Find where the given text appears and provide that cell's center as [x, y] coordinate. 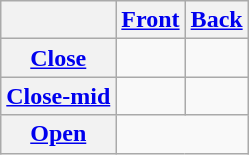
Close-mid [58, 96]
Open [58, 134]
Close [58, 58]
Back [216, 20]
Front [150, 20]
